Locate the cell with the specified text and output its (x, y) center coordinate. 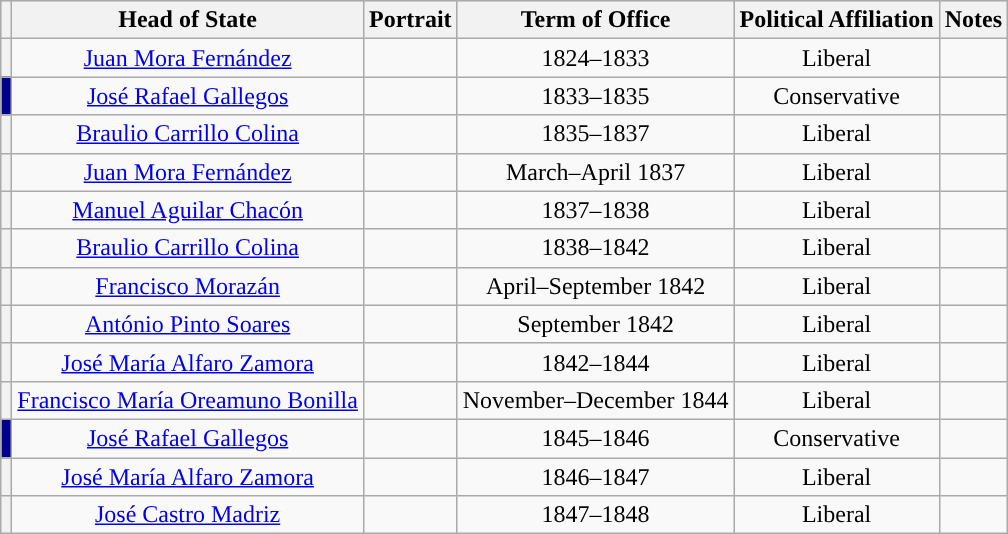
1824–1833 (596, 58)
Head of State (188, 20)
1842–1844 (596, 362)
1835–1837 (596, 134)
April–September 1842 (596, 286)
March–April 1837 (596, 172)
Francisco María Oreamuno Bonilla (188, 400)
Term of Office (596, 20)
Political Affiliation (836, 20)
November–December 1844 (596, 400)
September 1842 (596, 324)
1838–1842 (596, 248)
Notes (973, 20)
Manuel Aguilar Chacón (188, 210)
1846–1847 (596, 477)
1845–1846 (596, 438)
1837–1838 (596, 210)
1847–1848 (596, 515)
António Pinto Soares (188, 324)
José Castro Madriz (188, 515)
Portrait (410, 20)
Francisco Morazán (188, 286)
1833–1835 (596, 96)
